Return [x, y] of the center of cell containing provided text 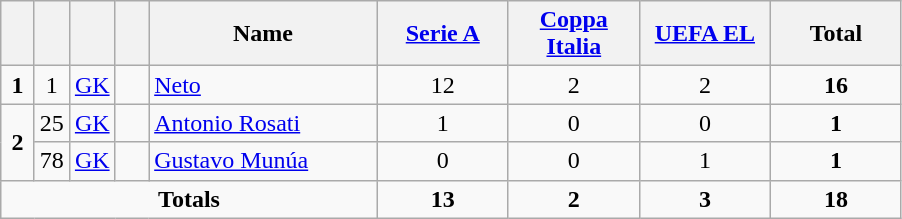
25 [52, 123]
Coppa Italia [574, 34]
Totals [189, 199]
12 [442, 85]
3 [704, 199]
18 [836, 199]
78 [52, 161]
Total [836, 34]
Antonio Rosati [264, 123]
Name [264, 34]
Neto [264, 85]
Serie A [442, 34]
16 [836, 85]
Gustavo Munúa [264, 161]
UEFA EL [704, 34]
13 [442, 199]
